Pinpoint the cell where the given text exists, returning its (X, Y) midpoint coordinate. 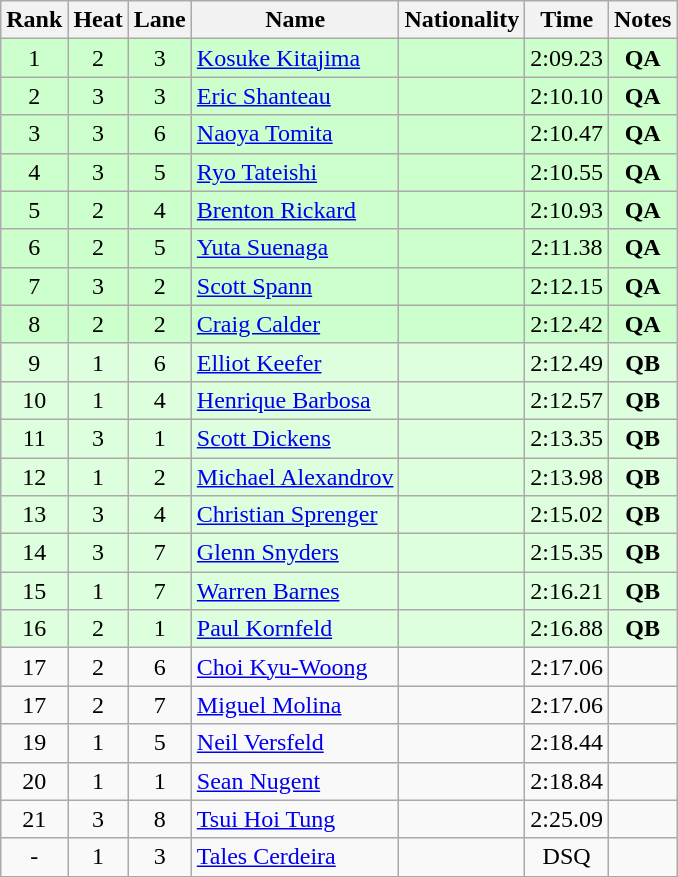
20 (34, 781)
14 (34, 553)
12 (34, 477)
2:13.35 (567, 438)
2:15.35 (567, 553)
2:09.23 (567, 58)
Scott Spann (295, 286)
2:13.98 (567, 477)
Warren Barnes (295, 591)
Heat (98, 20)
Miguel Molina (295, 705)
2:12.49 (567, 362)
Choi Kyu-Woong (295, 667)
19 (34, 743)
Paul Kornfeld (295, 629)
Lane (160, 20)
Eric Shanteau (295, 96)
2:18.84 (567, 781)
2:12.57 (567, 400)
Elliot Keefer (295, 362)
Time (567, 20)
2:12.15 (567, 286)
Kosuke Kitajima (295, 58)
2:18.44 (567, 743)
Craig Calder (295, 324)
11 (34, 438)
15 (34, 591)
DSQ (567, 857)
Michael Alexandrov (295, 477)
2:15.02 (567, 515)
2:11.38 (567, 248)
Notes (642, 20)
21 (34, 819)
Brenton Rickard (295, 210)
2:12.42 (567, 324)
- (34, 857)
Henrique Barbosa (295, 400)
Rank (34, 20)
Nationality (462, 20)
9 (34, 362)
10 (34, 400)
Glenn Snyders (295, 553)
Scott Dickens (295, 438)
Tales Cerdeira (295, 857)
2:25.09 (567, 819)
16 (34, 629)
Ryo Tateishi (295, 172)
Name (295, 20)
13 (34, 515)
Christian Sprenger (295, 515)
2:10.93 (567, 210)
2:16.21 (567, 591)
2:10.55 (567, 172)
Neil Versfeld (295, 743)
Yuta Suenaga (295, 248)
2:16.88 (567, 629)
Sean Nugent (295, 781)
2:10.10 (567, 96)
Naoya Tomita (295, 134)
Tsui Hoi Tung (295, 819)
2:10.47 (567, 134)
